Scan for the cell matching the given text and deliver its (X, Y) coordinate at center. 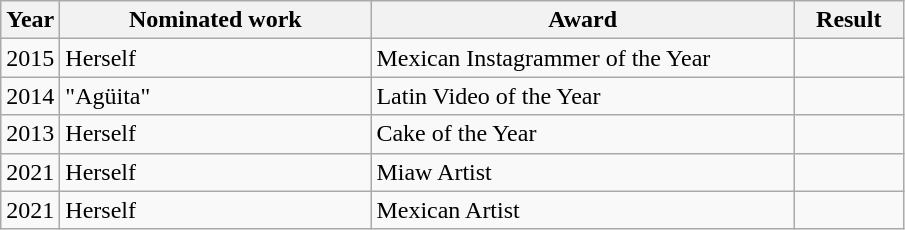
Cake of the Year (583, 134)
Latin Video of the Year (583, 96)
2015 (30, 58)
Miaw Artist (583, 172)
"Agüita" (216, 96)
Result (848, 20)
2013 (30, 134)
Year (30, 20)
Award (583, 20)
2014 (30, 96)
Mexican Artist (583, 210)
Nominated work (216, 20)
Mexican Instagrammer of the Year (583, 58)
